Capture the cell that displays the provided text and extract its (x, y) central coordinate. 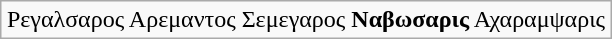
Ρεγαλσαρος Αρεμαντος Σεμεγαρος Ναβωσαρις Αχαραμψαρις (306, 20)
